Output the (X, Y) coordinate of the center of the cell containing the given text.  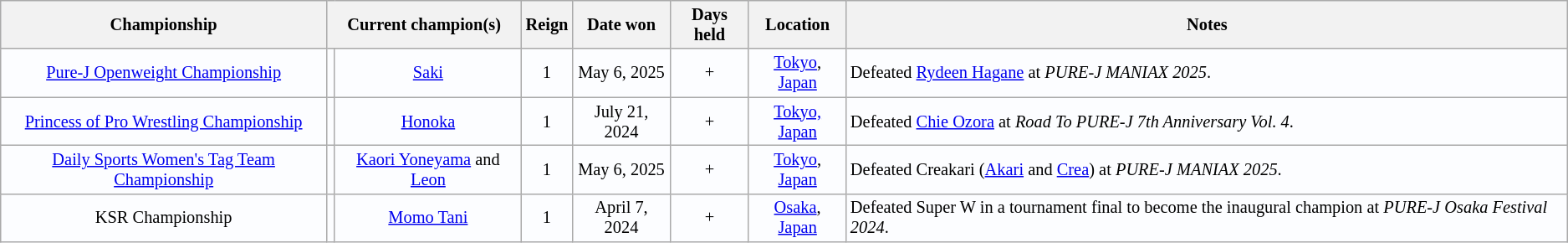
Location (798, 24)
Current champion(s) (425, 24)
Osaka, Japan (798, 218)
Defeated Creakari (Akari and Crea) at PURE-J MANIAX 2025. (1208, 169)
KSR Championship (164, 218)
Kaori Yoneyama and Leon (428, 169)
Daily Sports Women's Tag Team Championship (164, 169)
April 7, 2024 (621, 218)
Honoka (428, 121)
Princess of Pro Wrestling Championship (164, 121)
Defeated Super W in a tournament final to become the inaugural champion at PURE-J Osaka Festival 2024. (1208, 218)
Days held (709, 24)
Notes (1208, 24)
Defeated Chie Ozora at Road To PURE-J 7th Anniversary Vol. 4. (1208, 121)
July 21, 2024 (621, 121)
Momo Tani (428, 218)
Reign (547, 24)
Date won (621, 24)
Pure-J Openweight Championship (164, 73)
Saki (428, 73)
Championship (164, 24)
Defeated Rydeen Hagane at PURE-J MANIAX 2025. (1208, 73)
